Find where the given text appears and provide that cell's center as [x, y] coordinate. 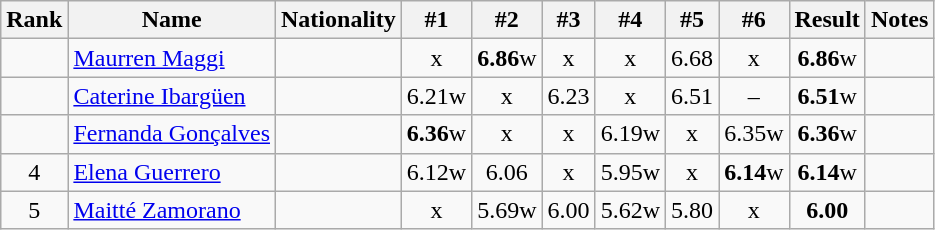
Nationality [339, 20]
Caterine Ibargüen [172, 96]
5.69w [507, 210]
– [754, 96]
6.51 [692, 96]
Rank [34, 20]
#2 [507, 20]
Maurren Maggi [172, 58]
4 [34, 172]
Result [827, 20]
#4 [630, 20]
5.95w [630, 172]
6.19w [630, 134]
5 [34, 210]
6.23 [568, 96]
5.62w [630, 210]
Fernanda Gonçalves [172, 134]
#5 [692, 20]
5.80 [692, 210]
#1 [436, 20]
Name [172, 20]
6.12w [436, 172]
6.21w [436, 96]
#6 [754, 20]
6.06 [507, 172]
6.35w [754, 134]
Maitté Zamorano [172, 210]
Elena Guerrero [172, 172]
Notes [899, 20]
6.51w [827, 96]
#3 [568, 20]
6.68 [692, 58]
